Find where the given text appears and provide that cell's center as [x, y] coordinate. 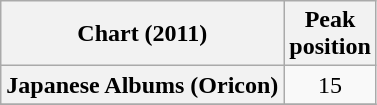
Chart (2011) [142, 34]
Peakposition [330, 34]
Japanese Albums (Oricon) [142, 85]
15 [330, 85]
